Search for the cell housing the specified text and yield its [x, y] center coordinate. 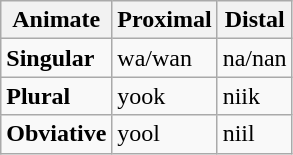
Animate [56, 20]
Plural [56, 96]
Distal [254, 20]
niik [254, 96]
niil [254, 134]
wa/wan [164, 58]
na/nan [254, 58]
yool [164, 134]
Proximal [164, 20]
Obviative [56, 134]
Singular [56, 58]
yook [164, 96]
